Return [X, Y] of the center of cell containing provided text 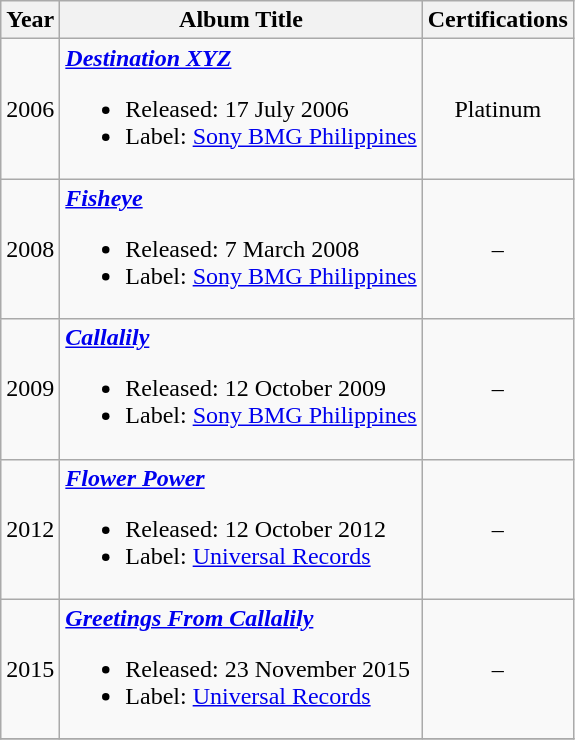
2008 [30, 249]
2006 [30, 109]
Year [30, 20]
Flower PowerReleased: 12 October 2012Label: Universal Records [241, 529]
Greetings From CallalilyReleased: 23 November 2015Label: Universal Records [241, 669]
2012 [30, 529]
Callalily Released: 12 October 2009Label: Sony BMG Philippines [241, 389]
Certifications [498, 20]
Platinum [498, 109]
2015 [30, 669]
2009 [30, 389]
FisheyeReleased: 7 March 2008Label: Sony BMG Philippines [241, 249]
Destination XYZReleased: 17 July 2006Label: Sony BMG Philippines [241, 109]
Album Title [241, 20]
